Find where the given text appears and provide that cell's center as (X, Y) coordinate. 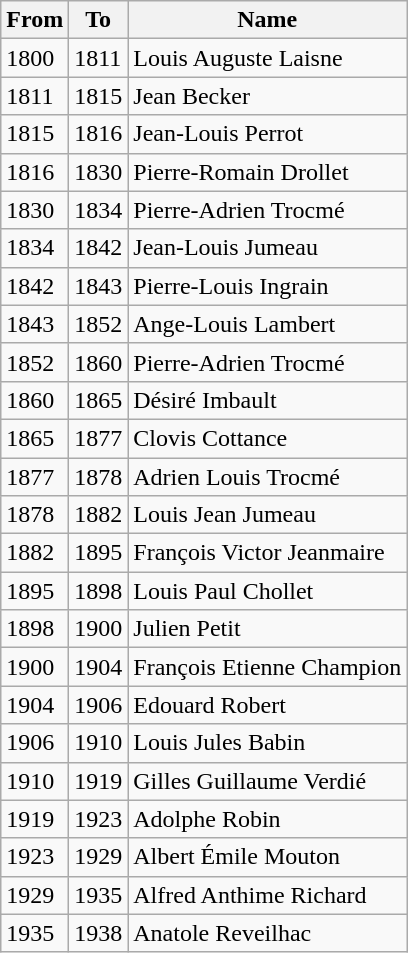
Julien Petit (268, 629)
Ange-Louis Lambert (268, 324)
François Etienne Champion (268, 667)
Louis Auguste Laisne (268, 58)
Louis Jules Babin (268, 743)
Alfred Anthime Richard (268, 895)
Gilles Guillaume Verdié (268, 781)
1938 (98, 933)
Adolphe Robin (268, 819)
Jean-Louis Perrot (268, 134)
Anatole Reveilhac (268, 933)
Name (268, 20)
From (35, 20)
Louis Paul Chollet (268, 591)
Désiré Imbault (268, 400)
Pierre-Louis Ingrain (268, 286)
Jean-Louis Jumeau (268, 248)
François Victor Jeanmaire (268, 553)
Clovis Cottance (268, 438)
Louis Jean Jumeau (268, 515)
Jean Becker (268, 96)
1800 (35, 58)
Edouard Robert (268, 705)
Albert Émile Mouton (268, 857)
To (98, 20)
Adrien Louis Trocmé (268, 477)
Pierre-Romain Drollet (268, 172)
